Find where the given text appears and provide that cell's center as [X, Y] coordinate. 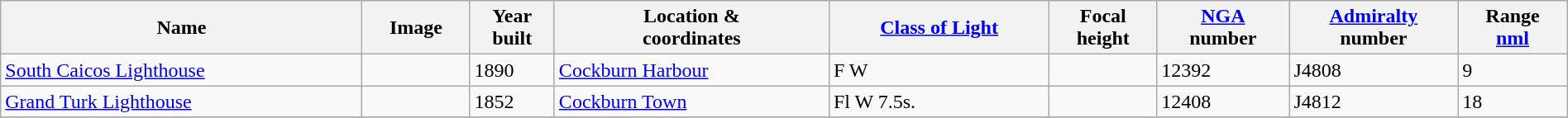
F W [939, 70]
Location & coordinates [691, 28]
Focalheight [1103, 28]
12392 [1223, 70]
18 [1513, 101]
Yearbuilt [512, 28]
Rangenml [1513, 28]
12408 [1223, 101]
Admiraltynumber [1374, 28]
Grand Turk Lighthouse [182, 101]
South Caicos Lighthouse [182, 70]
Cockburn Harbour [691, 70]
NGAnumber [1223, 28]
9 [1513, 70]
J4808 [1374, 70]
Cockburn Town [691, 101]
Class of Light [939, 28]
Fl W 7.5s. [939, 101]
1890 [512, 70]
1852 [512, 101]
J4812 [1374, 101]
Image [416, 28]
Name [182, 28]
